Search for the cell housing the specified text and yield its (x, y) center coordinate. 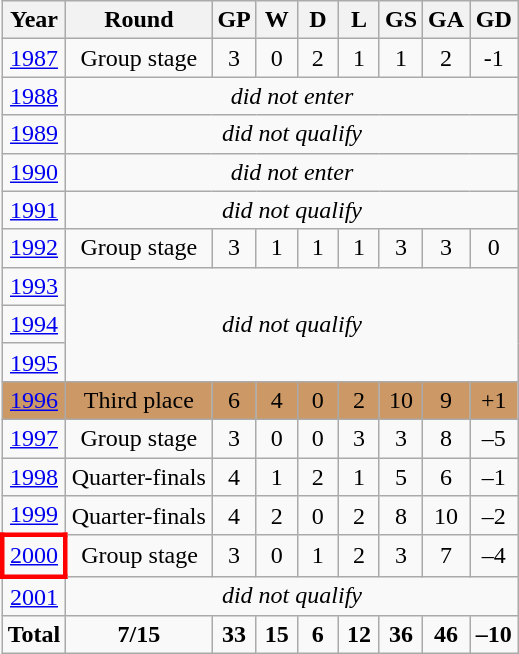
D (318, 20)
+1 (494, 400)
Third place (139, 400)
–5 (494, 438)
1997 (34, 438)
2000 (34, 556)
Year (34, 20)
1996 (34, 400)
1988 (34, 96)
2001 (34, 596)
12 (358, 635)
-1 (494, 58)
–2 (494, 516)
1990 (34, 172)
36 (400, 635)
1998 (34, 477)
5 (400, 477)
–4 (494, 556)
Round (139, 20)
Total (34, 635)
GD (494, 20)
L (358, 20)
1993 (34, 286)
7 (446, 556)
15 (276, 635)
46 (446, 635)
GS (400, 20)
1991 (34, 210)
1995 (34, 362)
33 (234, 635)
1999 (34, 516)
GA (446, 20)
–10 (494, 635)
1994 (34, 324)
9 (446, 400)
7/15 (139, 635)
W (276, 20)
1989 (34, 134)
1987 (34, 58)
–1 (494, 477)
GP (234, 20)
1992 (34, 248)
